Return the (x, y) coordinate for the center point of the cell that contains the specified text.  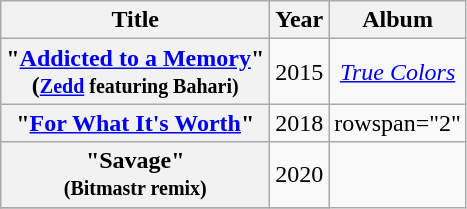
2015 (300, 72)
"Savage"(Bitmastr remix) (136, 174)
Album (398, 20)
"For What It's Worth" (136, 123)
2020 (300, 174)
True Colors (398, 72)
rowspan="2" (398, 123)
Title (136, 20)
"Addicted to a Memory"(Zedd featuring Bahari) (136, 72)
Year (300, 20)
2018 (300, 123)
